Scan for the cell matching the given text and deliver its [X, Y] coordinate at center. 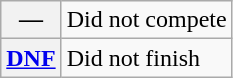
Did not compete [146, 20]
DNF [31, 58]
— [31, 20]
Did not finish [146, 58]
